Pinpoint the cell where the given text exists, returning its [x, y] midpoint coordinate. 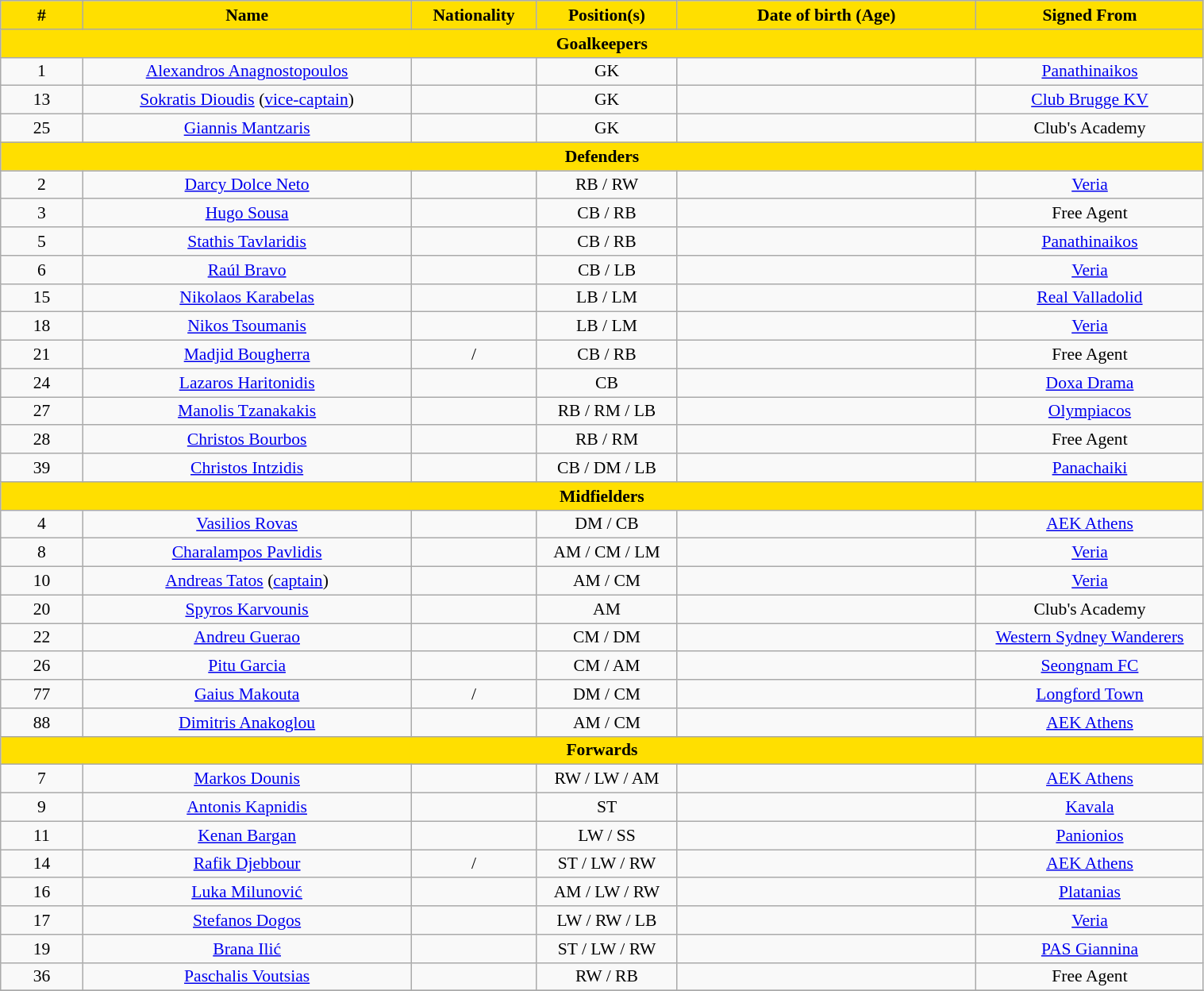
Markos Dounis [247, 779]
Club Brugge KV [1090, 100]
RB / RM / LB [606, 411]
15 [42, 298]
Panionios [1090, 835]
Vasilios Rovas [247, 524]
Name [247, 15]
Sokratis Dioudis (vice-captain) [247, 100]
Darcy Dolce Neto [247, 185]
21 [42, 355]
Western Sydney Wanderers [1090, 638]
RB / RW [606, 185]
Spyros Karvounis [247, 609]
Panachaiki [1090, 468]
39 [42, 468]
Gaius Makouta [247, 694]
4 [42, 524]
Raúl Bravo [247, 270]
Real Valladolid [1090, 298]
Kavala [1090, 808]
27 [42, 411]
Nikolaos Karabelas [247, 298]
Dimitris Anakoglou [247, 723]
RB / RM [606, 440]
RW / LW / AM [606, 779]
Andreas Tatos (captain) [247, 581]
10 [42, 581]
16 [42, 893]
25 [42, 129]
Lazaros Haritonidis [247, 383]
22 [42, 638]
Pitu Garcia [247, 666]
CB / LB [606, 270]
Charalampos Pavlidis [247, 553]
AM / LW / RW [606, 893]
Luka Milunović [247, 893]
Christos Intzidis [247, 468]
Rafik Djebbour [247, 864]
11 [42, 835]
Olympiacos [1090, 411]
ST [606, 808]
7 [42, 779]
20 [42, 609]
26 [42, 666]
18 [42, 326]
9 [42, 808]
Manolis Tzanakakis [247, 411]
Antonis Kapnidis [247, 808]
Stefanos Dogos [247, 920]
Platanias [1090, 893]
Alexandros Anagnostopoulos [247, 71]
77 [42, 694]
Brana Ilić [247, 949]
PAS Giannina [1090, 949]
Christos Bourbos [247, 440]
Seongnam FC [1090, 666]
1 [42, 71]
Position(s) [606, 15]
CM / AM [606, 666]
CM / DM [606, 638]
28 [42, 440]
2 [42, 185]
Madjid Bougherra [247, 355]
LW / RW / LB [606, 920]
Longford Town [1090, 694]
6 [42, 270]
Stathis Tavlaridis [247, 241]
Kenan Bargan [247, 835]
13 [42, 100]
RW / RB [606, 977]
Andreu Guerao [247, 638]
5 [42, 241]
Nationality [474, 15]
CB [606, 383]
Forwards [602, 750]
14 [42, 864]
24 [42, 383]
Signed From [1090, 15]
Midfielders [602, 496]
Goalkeepers [602, 44]
Giannis Mantzaris [247, 129]
Doxa Drama [1090, 383]
DM / CM [606, 694]
Date of birth (Age) [827, 15]
Hugo Sousa [247, 214]
17 [42, 920]
19 [42, 949]
Nikos Tsoumanis [247, 326]
AM / CM / LM [606, 553]
Paschalis Voutsias [247, 977]
Defenders [602, 156]
3 [42, 214]
8 [42, 553]
AM [606, 609]
DM / CB [606, 524]
CB / DM / LB [606, 468]
36 [42, 977]
88 [42, 723]
LW / SS [606, 835]
# [42, 15]
